Provide the (X, Y) coordinate of the cell's center where the given text is located.  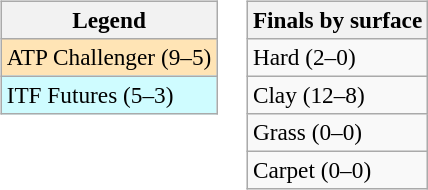
Grass (0–0) (337, 133)
Finals by surface (337, 20)
Legend (108, 20)
ATP Challenger (9–5) (108, 57)
Carpet (0–0) (337, 171)
Clay (12–8) (337, 95)
Hard (2–0) (337, 57)
ITF Futures (5–3) (108, 95)
